Pinpoint the cell where the given text exists, returning its [X, Y] midpoint coordinate. 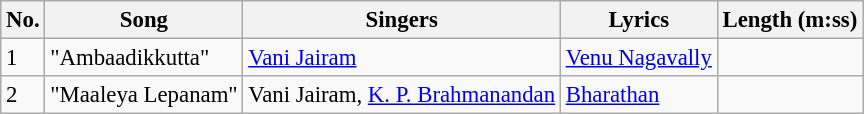
No. [23, 20]
Vani Jairam, K. P. Brahmanandan [402, 95]
Length (m:ss) [790, 20]
Vani Jairam [402, 58]
Venu Nagavally [638, 58]
"Maaleya Lepanam" [144, 95]
Bharathan [638, 95]
Singers [402, 20]
1 [23, 58]
"Ambaadikkutta" [144, 58]
Song [144, 20]
2 [23, 95]
Lyrics [638, 20]
